Return (X, Y) of the center of cell containing provided text 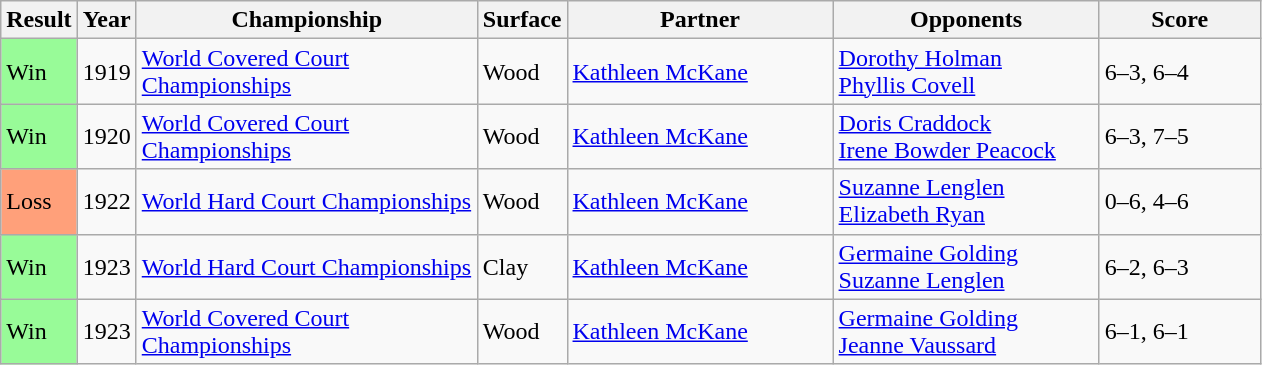
6–1, 6–1 (1180, 332)
Opponents (966, 20)
Score (1180, 20)
Championship (306, 20)
Doris Craddock Irene Bowder Peacock (966, 136)
1920 (106, 136)
6–2, 6–3 (1180, 266)
0–6, 4–6 (1180, 202)
Loss (39, 202)
Clay (522, 266)
Year (106, 20)
Germaine Golding Suzanne Lenglen (966, 266)
Surface (522, 20)
1922 (106, 202)
Germaine Golding Jeanne Vaussard (966, 332)
Result (39, 20)
Partner (700, 20)
Dorothy Holman Phyllis Covell (966, 72)
6–3, 7–5 (1180, 136)
Suzanne Lenglen Elizabeth Ryan (966, 202)
1919 (106, 72)
6–3, 6–4 (1180, 72)
